Provide the [X, Y] coordinate of the cell's center where the given text is located.  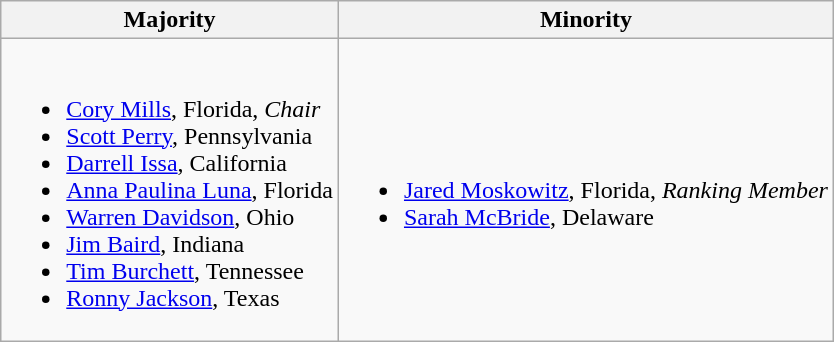
Majority [170, 20]
Jared Moskowitz, Florida, Ranking MemberSarah McBride, Delaware [586, 190]
Minority [586, 20]
